For the text-containing cell, return its midpoint in [X, Y] coordinate format. 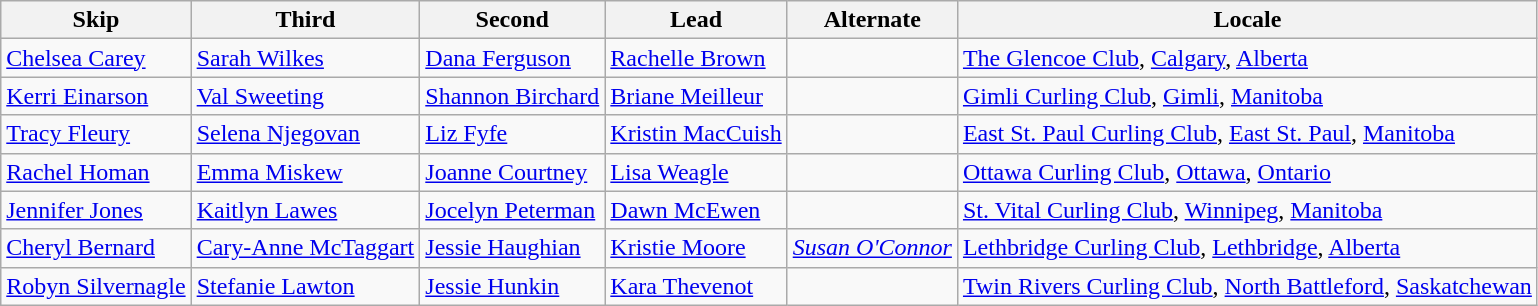
Rachelle Brown [696, 58]
The Glencoe Club, Calgary, Alberta [1247, 58]
Ottawa Curling Club, Ottawa, Ontario [1247, 172]
Third [306, 20]
Dawn McEwen [696, 210]
Tracy Fleury [96, 134]
Sarah Wilkes [306, 58]
Jocelyn Peterman [512, 210]
Kara Thevenot [696, 286]
East St. Paul Curling Club, East St. Paul, Manitoba [1247, 134]
Stefanie Lawton [306, 286]
Second [512, 20]
Jennifer Jones [96, 210]
Kerri Einarson [96, 96]
Kristie Moore [696, 248]
Alternate [872, 20]
Locale [1247, 20]
Jessie Hunkin [512, 286]
Lead [696, 20]
Rachel Homan [96, 172]
Shannon Birchard [512, 96]
Susan O'Connor [872, 248]
Kaitlyn Lawes [306, 210]
St. Vital Curling Club, Winnipeg, Manitoba [1247, 210]
Emma Miskew [306, 172]
Cheryl Bernard [96, 248]
Val Sweeting [306, 96]
Cary-Anne McTaggart [306, 248]
Liz Fyfe [512, 134]
Lisa Weagle [696, 172]
Dana Ferguson [512, 58]
Robyn Silvernagle [96, 286]
Joanne Courtney [512, 172]
Briane Meilleur [696, 96]
Twin Rivers Curling Club, North Battleford, Saskatchewan [1247, 286]
Gimli Curling Club, Gimli, Manitoba [1247, 96]
Lethbridge Curling Club, Lethbridge, Alberta [1247, 248]
Kristin MacCuish [696, 134]
Selena Njegovan [306, 134]
Chelsea Carey [96, 58]
Jessie Haughian [512, 248]
Skip [96, 20]
